Determine the (X, Y) coordinate at the center of the cell enclosing the given text.  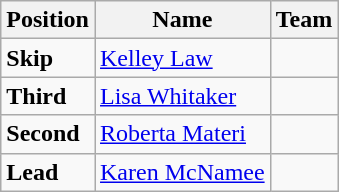
Karen McNamee (182, 172)
Third (48, 96)
Skip (48, 58)
Lisa Whitaker (182, 96)
Lead (48, 172)
Roberta Materi (182, 134)
Kelley Law (182, 58)
Team (304, 20)
Position (48, 20)
Second (48, 134)
Name (182, 20)
